Return the (X, Y) coordinate for the center point of the cell that contains the specified text.  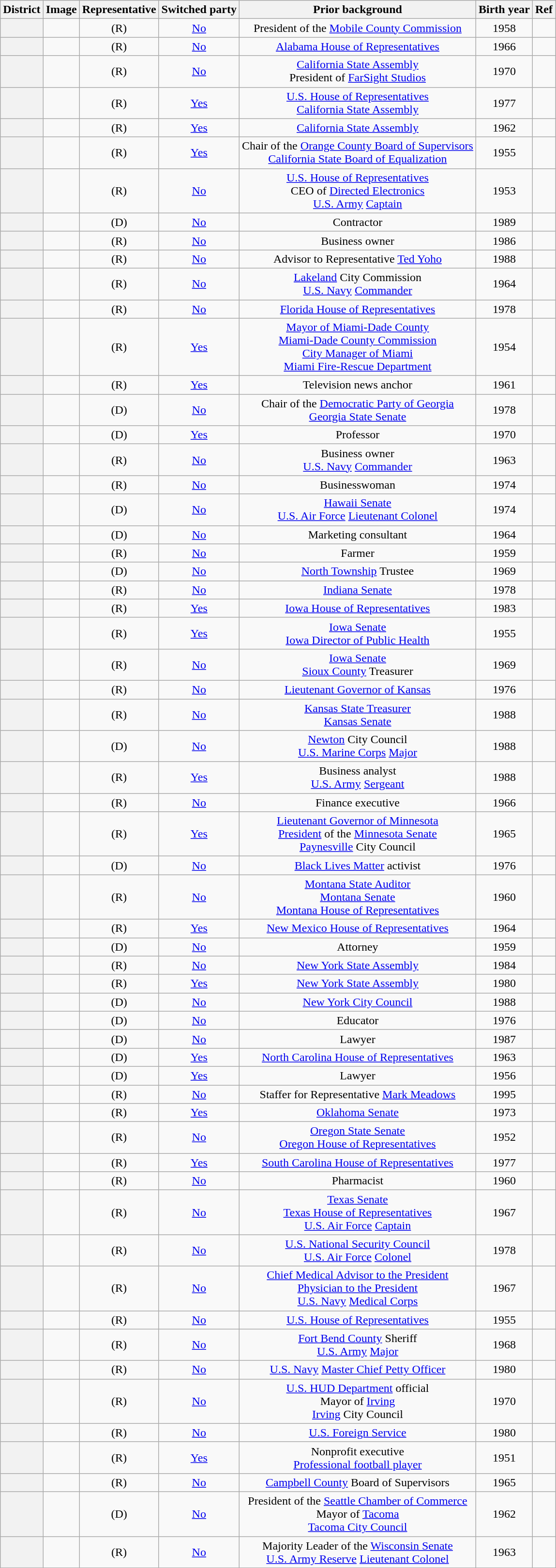
Majority Leader of the Wisconsin SenateU.S. Army Reserve Lieutenant Colonel (357, 1552)
Iowa SenateSioux County Treasurer (357, 665)
1989 (504, 222)
Staffer for Representative Mark Meadows (357, 1094)
1953 (504, 191)
Pharmacist (357, 1181)
Texas SenateTexas House of RepresentativesU.S. Air Force Captain (357, 1212)
Educator (357, 1020)
1984 (504, 965)
Farmer (357, 553)
California State Assembly (357, 128)
1987 (504, 1039)
1986 (504, 240)
Mayor of Miami-Dade CountyMiami-Dade County CommissionCity Manager of MiamiMiami Fire-Rescue Department (357, 347)
Contractor (357, 222)
Professor (357, 435)
Campbell County Board of Supervisors (357, 1482)
Switched party (199, 10)
Montana State AuditorMontana SenateMontana House of Representatives (357, 897)
California State AssemblyPresident of FarSight Studios (357, 72)
Alabama House of Representatives (357, 46)
1956 (504, 1075)
Prior background (357, 10)
Kansas State TreasurerKansas Senate (357, 714)
Florida House of Representatives (357, 309)
Nonprofit executiveProfessional football player (357, 1457)
New Mexico House of Representatives (357, 928)
U.S. HUD Department officialMayor of IrvingIrving City Council (357, 1401)
1958 (504, 28)
Ref (544, 10)
Fort Bend County SheriffU.S. Army Major (357, 1345)
Black Lives Matter activist (357, 866)
1954 (504, 347)
Marketing consultant (357, 535)
1952 (504, 1138)
U.S. Navy Master Chief Petty Officer (357, 1370)
Business ownerU.S. Navy Commander (357, 460)
U.S. House of RepresentativesCalifornia State Assembly (357, 103)
President of the Seattle Chamber of CommerceMayor of TacomaTacoma City Council (357, 1514)
Hawaii SenateU.S. Air Force Lieutenant Colonel (357, 510)
U.S. National Security CouncilU.S. Air Force Colonel (357, 1250)
Television news anchor (357, 385)
Advisor to Representative Ted Yoho (357, 259)
1968 (504, 1345)
North Carolina House of Representatives (357, 1057)
South Carolina House of Representatives (357, 1163)
Business owner (357, 240)
1983 (504, 608)
Oregon State SenateOregon House of Representatives (357, 1138)
Chair of the Orange County Board of SupervisorsCalifornia State Board of Equalization (357, 153)
1973 (504, 1113)
1951 (504, 1457)
Chair of the Democratic Party of GeorgiaGeorgia State Senate (357, 410)
Chief Medical Advisor to the PresidentPhysician to the PresidentU.S. Navy Medical Corps (357, 1288)
U.S. Foreign Service (357, 1433)
U.S. House of Representatives (357, 1320)
Iowa House of Representatives (357, 608)
District (22, 10)
Lakeland City CommissionU.S. Navy Commander (357, 284)
Lieutenant Governor of MinnesotaPresident of the Minnesota SenatePaynesville City Council (357, 834)
Indiana Senate (357, 590)
1961 (504, 385)
1995 (504, 1094)
Representative (119, 10)
Iowa SenateIowa Director of Public Health (357, 633)
Finance executive (357, 803)
North Township Trustee (357, 571)
Business analystU.S. Army Sergeant (357, 778)
New York City Council (357, 1002)
Image (61, 10)
Oklahoma Senate (357, 1113)
U.S. House of RepresentativesCEO of Directed ElectronicsU.S. Army Captain (357, 191)
Attorney (357, 947)
Businesswoman (357, 485)
Birth year (504, 10)
President of the Mobile County Commission (357, 28)
Newton City CouncilU.S. Marine Corps Major (357, 746)
Lieutenant Governor of Kansas (357, 689)
